Pinpoint the cell where the given text exists, returning its (X, Y) midpoint coordinate. 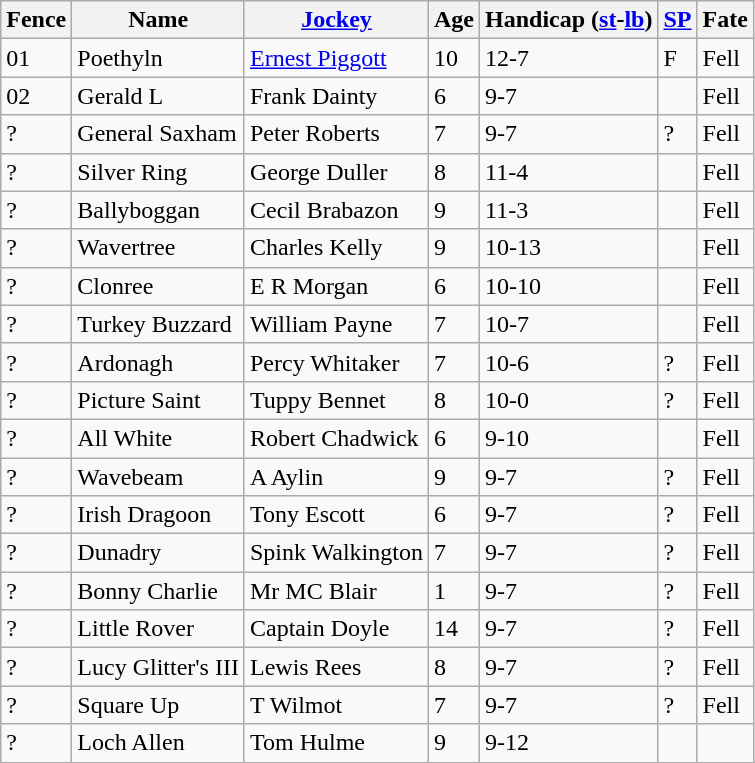
Dunadry (158, 553)
Lewis Rees (336, 667)
10 (454, 58)
William Payne (336, 324)
Wavertree (158, 248)
Loch Allen (158, 743)
14 (454, 629)
Tony Escott (336, 515)
Captain Doyle (336, 629)
Mr MC Blair (336, 591)
Frank Dainty (336, 96)
10-6 (569, 362)
12-7 (569, 58)
E R Morgan (336, 286)
Tuppy Bennet (336, 400)
Ballyboggan (158, 210)
Jockey (336, 20)
Fence (36, 20)
Picture Saint (158, 400)
Handicap (st-lb) (569, 20)
SP (678, 20)
Cecil Brabazon (336, 210)
Irish Dragoon (158, 515)
Gerald L (158, 96)
Percy Whitaker (336, 362)
11-3 (569, 210)
9-12 (569, 743)
Silver Ring (158, 172)
Fate (725, 20)
George Duller (336, 172)
Name (158, 20)
Age (454, 20)
Tom Hulme (336, 743)
10-10 (569, 286)
Turkey Buzzard (158, 324)
All White (158, 438)
10-7 (569, 324)
10-0 (569, 400)
Square Up (158, 705)
1 (454, 591)
General Saxham (158, 134)
T Wilmot (336, 705)
02 (36, 96)
Charles Kelly (336, 248)
Clonree (158, 286)
11-4 (569, 172)
9-10 (569, 438)
F (678, 58)
Ernest Piggott (336, 58)
Bonny Charlie (158, 591)
Poethyln (158, 58)
Little Rover (158, 629)
Spink Walkington (336, 553)
Robert Chadwick (336, 438)
Peter Roberts (336, 134)
01 (36, 58)
A Aylin (336, 477)
10-13 (569, 248)
Wavebeam (158, 477)
Ardonagh (158, 362)
Lucy Glitter's III (158, 667)
